Return the (X, Y) coordinate for the center point of the cell that contains the specified text.  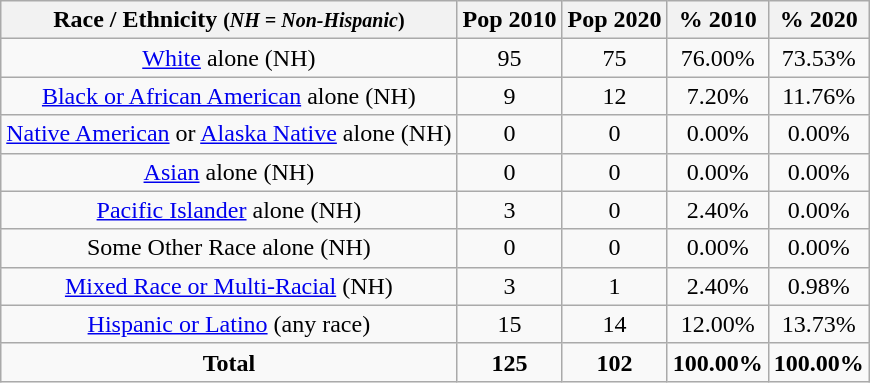
0.98% (818, 286)
Race / Ethnicity (NH = Non-Hispanic) (229, 20)
14 (614, 324)
Native American or Alaska Native alone (NH) (229, 134)
Total (229, 362)
Pacific Islander alone (NH) (229, 210)
% 2020 (818, 20)
95 (510, 58)
76.00% (718, 58)
125 (510, 362)
Black or African American alone (NH) (229, 96)
Some Other Race alone (NH) (229, 248)
Pop 2020 (614, 20)
% 2010 (718, 20)
73.53% (818, 58)
1 (614, 286)
9 (510, 96)
11.76% (818, 96)
12.00% (718, 324)
102 (614, 362)
12 (614, 96)
7.20% (718, 96)
75 (614, 58)
Mixed Race or Multi-Racial (NH) (229, 286)
White alone (NH) (229, 58)
Asian alone (NH) (229, 172)
13.73% (818, 324)
Hispanic or Latino (any race) (229, 324)
Pop 2010 (510, 20)
15 (510, 324)
